Extract the (X, Y) coordinate from the center of the cell holding the provided text.  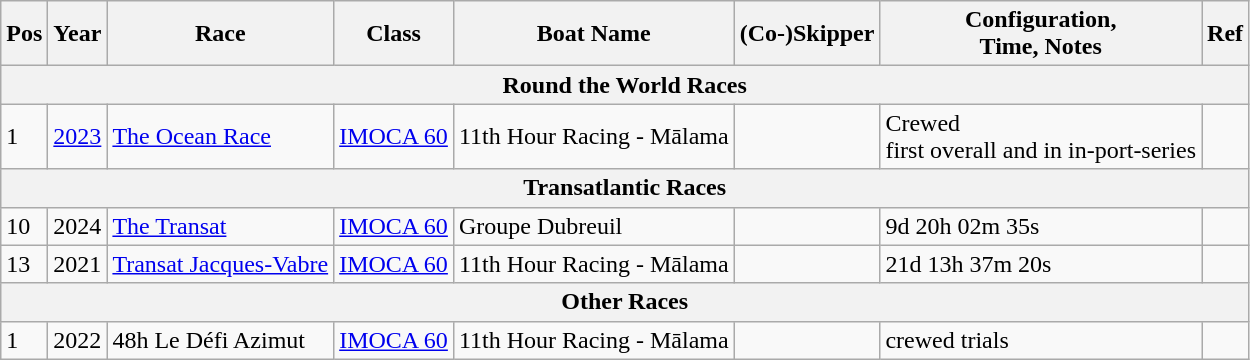
Transatlantic Races (625, 188)
21d 13h 37m 20s (1041, 264)
Boat Name (594, 34)
Groupe Dubreuil (594, 226)
Crewedfirst overall and in in-port-series (1041, 136)
Round the World Races (625, 85)
The Transat (220, 226)
2023 (78, 136)
48h Le Défi Azimut (220, 340)
13 (24, 264)
crewed trials (1041, 340)
Configuration,Time, Notes (1041, 34)
Transat Jacques-Vabre (220, 264)
9d 20h 02m 35s (1041, 226)
(Co-)Skipper (807, 34)
2024 (78, 226)
Ref (1226, 34)
10 (24, 226)
The Ocean Race (220, 136)
Other Races (625, 302)
2021 (78, 264)
Race (220, 34)
Class (394, 34)
Pos (24, 34)
2022 (78, 340)
Year (78, 34)
